Output the (x, y) coordinate of the center of the cell containing the given text.  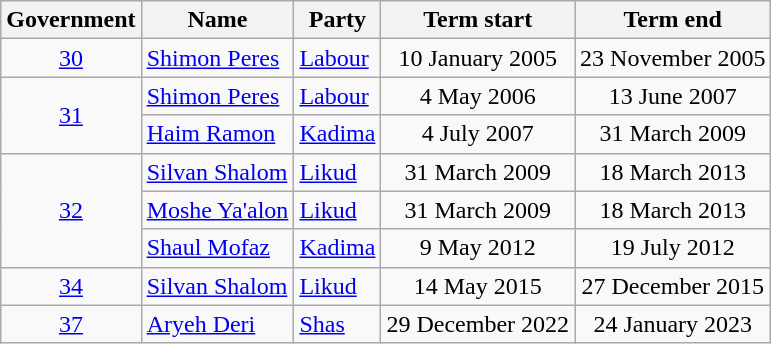
10 January 2005 (478, 58)
32 (71, 210)
27 December 2015 (673, 286)
Shaul Mofaz (218, 248)
31 (71, 115)
Shas (338, 324)
37 (71, 324)
Term end (673, 20)
14 May 2015 (478, 286)
Moshe Ya'alon (218, 210)
Government (71, 20)
9 May 2012 (478, 248)
24 January 2023 (673, 324)
Term start (478, 20)
4 May 2006 (478, 96)
29 December 2022 (478, 324)
Party (338, 20)
19 July 2012 (673, 248)
34 (71, 286)
30 (71, 58)
Haim Ramon (218, 134)
23 November 2005 (673, 58)
Aryeh Deri (218, 324)
Name (218, 20)
13 June 2007 (673, 96)
4 July 2007 (478, 134)
